Find where the given text appears and provide that cell's center as (X, Y) coordinate. 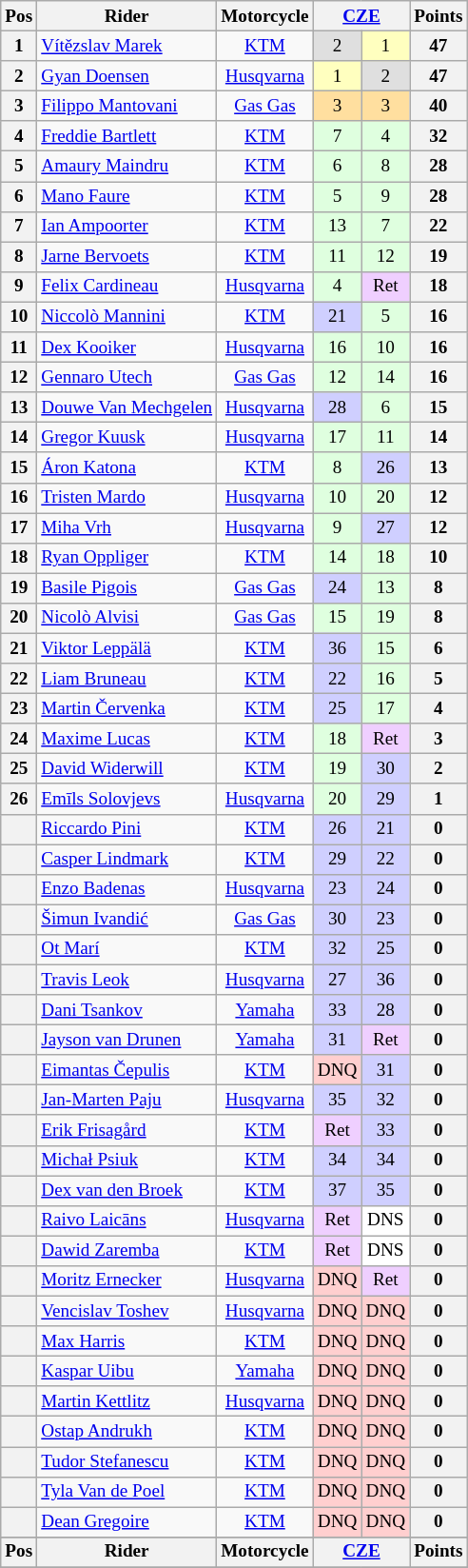
Emīls Solovjevs (127, 799)
Dex Kooiker (127, 347)
Filippo Mantovani (127, 106)
Maxime Lucas (127, 739)
Nicolò Alvisi (127, 618)
Enzo Badenas (127, 889)
Amaury Maindru (127, 167)
Michał Psiuk (127, 1161)
Dex van den Broek (127, 1191)
Freddie Bartlett (127, 136)
Viktor Leppälä (127, 648)
Casper Lindmark (127, 859)
Gyan Doensen (127, 76)
Kaspar Uibu (127, 1371)
Basile Pigois (127, 588)
Riccardo Pini (127, 829)
Moritz Ernecker (127, 1280)
Ryan Oppliger (127, 558)
Niccolò Mannini (127, 317)
Áron Katona (127, 467)
Dani Tsankov (127, 1010)
40 (439, 106)
37 (337, 1191)
Erik Frisagård (127, 1130)
Felix Cardineau (127, 287)
Max Harris (127, 1341)
Dawid Zaremba (127, 1251)
Tristen Mardo (127, 498)
Eimantas Čepulis (127, 1070)
Vencislav Toshev (127, 1311)
Jan-Marten Paju (127, 1101)
David Widerwill (127, 769)
Gregor Kuusk (127, 438)
Raivo Laicāns (127, 1221)
Šimun Ivandić (127, 920)
Ostap Andrukh (127, 1432)
Ian Ampoorter (127, 227)
Liam Bruneau (127, 679)
Gennaro Utech (127, 377)
Tyla Van de Poel (127, 1492)
Douwe Van Mechgelen (127, 407)
Jarne Bervoets (127, 257)
Mano Faure (127, 196)
Travis Leok (127, 980)
Vítězslav Marek (127, 46)
Ot Marí (127, 949)
Jayson van Drunen (127, 1040)
Martin Kettlitz (127, 1401)
Tudor Stefanescu (127, 1461)
Dean Gregoire (127, 1522)
Miha Vrh (127, 527)
Martin Červenka (127, 708)
